Extract the (x, y) coordinate from the center of the cell holding the provided text.  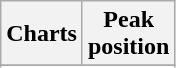
Peakposition (128, 34)
Charts (42, 34)
